Scan for the cell matching the given text and deliver its (x, y) coordinate at center. 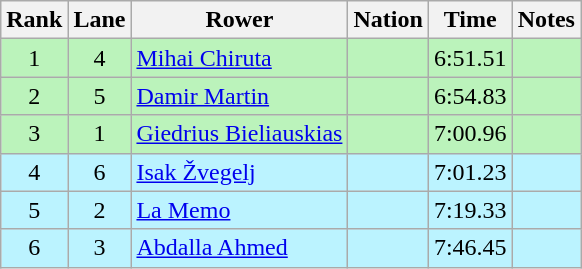
7:01.23 (470, 172)
Rower (240, 20)
Isak Žvegelj (240, 172)
Notes (546, 20)
Giedrius Bieliauskias (240, 134)
Lane (100, 20)
Nation (388, 20)
Damir Martin (240, 96)
Time (470, 20)
Rank (34, 20)
7:46.45 (470, 248)
Mihai Chiruta (240, 58)
6:51.51 (470, 58)
7:00.96 (470, 134)
6:54.83 (470, 96)
Abdalla Ahmed (240, 248)
La Memo (240, 210)
7:19.33 (470, 210)
